Locate the cell with the specified text and output its (X, Y) center coordinate. 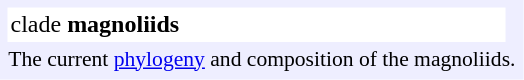
The current phylogeny and composition of the magnoliids. (262, 58)
clade magnoliids (256, 24)
